Pinpoint the cell where the given text exists, returning its (X, Y) midpoint coordinate. 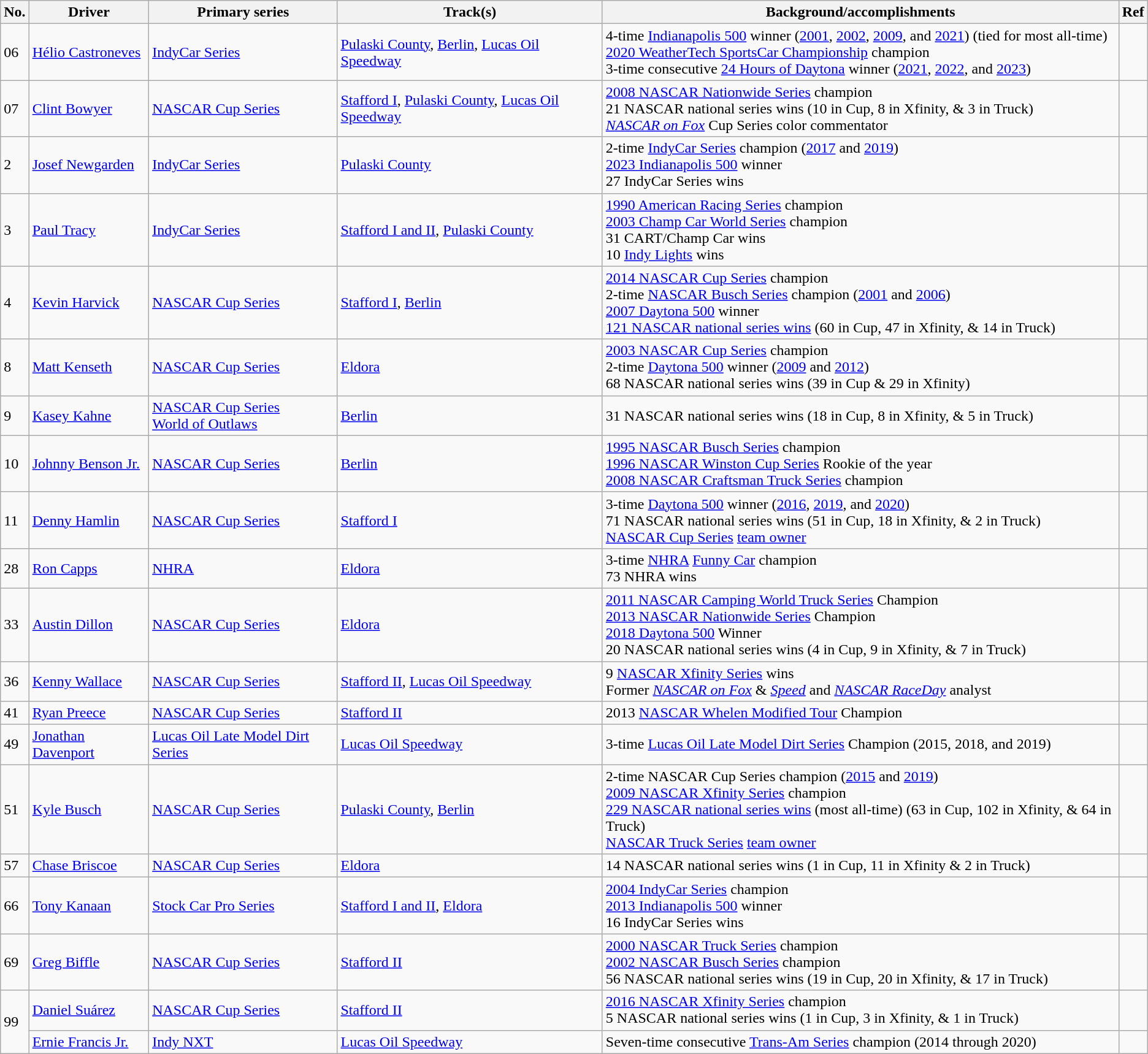
2013 NASCAR Whelen Modified Tour Champion (860, 713)
66 (15, 906)
Kenny Wallace (88, 681)
Stafford I and II, Pulaski County (470, 229)
41 (15, 713)
Background/accomplishments (860, 12)
Tony Kanaan (88, 906)
Stafford II, Lucas Oil Speedway (470, 681)
2003 NASCAR Cup Series champion 2-time Daytona 500 winner (2009 and 2012) 68 NASCAR national series wins (39 in Cup & 29 in Xfinity) (860, 367)
Stafford I, Pulaski County, Lucas Oil Speedway (470, 109)
14 NASCAR national series wins (1 in Cup, 11 in Xfinity & 2 in Truck) (860, 866)
Ref (1133, 12)
2-time IndyCar Series champion (2017 and 2019) 2023 Indianapolis 500 winner 27 IndyCar Series wins (860, 165)
Jonathan Davenport (88, 744)
Pulaski County, Berlin, Lucas Oil Speedway (470, 52)
Greg Biffle (88, 962)
Stafford I and II, Eldora (470, 906)
06 (15, 52)
Austin Dillon (88, 624)
10 (15, 464)
Driver (88, 12)
Denny Hamlin (88, 520)
1995 NASCAR Busch Series champion1996 NASCAR Winston Cup Series Rookie of the year2008 NASCAR Craftsman Truck Series champion (860, 464)
NASCAR Cup Series World of Outlaws (243, 416)
69 (15, 962)
Matt Kenseth (88, 367)
3-time Daytona 500 winner (2016, 2019, and 2020) 71 NASCAR national series wins (51 in Cup, 18 in Xfinity, & 2 in Truck) NASCAR Cup Series team owner (860, 520)
Ryan Preece (88, 713)
Stafford I (470, 520)
No. (15, 12)
Kevin Harvick (88, 303)
Ernie Francis Jr. (88, 1042)
Hélio Castroneves (88, 52)
Primary series (243, 12)
2000 NASCAR Truck Series champion 2002 NASCAR Busch Series champion 56 NASCAR national series wins (19 in Cup, 20 in Xfinity, & 17 in Truck) (860, 962)
Stock Car Pro Series (243, 906)
Kasey Kahne (88, 416)
Daniel Suárez (88, 1010)
99 (15, 1022)
31 NASCAR national series wins (18 in Cup, 8 in Xfinity, & 5 in Truck) (860, 416)
3-time Lucas Oil Late Model Dirt Series Champion (2015, 2018, and 2019) (860, 744)
Paul Tracy (88, 229)
51 (15, 809)
11 (15, 520)
3-time NHRA Funny Car champion 73 NHRA wins (860, 568)
Lucas Oil Late Model Dirt Series (243, 744)
Kyle Busch (88, 809)
Pulaski County (470, 165)
Pulaski County, Berlin (470, 809)
Johnny Benson Jr. (88, 464)
Stafford I, Berlin (470, 303)
8 (15, 367)
2016 NASCAR Xfinity Series champion 5 NASCAR national series wins (1 in Cup, 3 in Xfinity, & 1 in Truck) (860, 1010)
2004 IndyCar Series champion 2013 Indianapolis 500 winner 16 IndyCar Series wins (860, 906)
Seven-time consecutive Trans-Am Series champion (2014 through 2020) (860, 1042)
Josef Newgarden (88, 165)
36 (15, 681)
49 (15, 744)
Ron Capps (88, 568)
1990 American Racing Series champion 2003 Champ Car World Series champion 31 CART/Champ Car wins 10 Indy Lights wins (860, 229)
28 (15, 568)
Clint Bowyer (88, 109)
Track(s) (470, 12)
4 (15, 303)
07 (15, 109)
3 (15, 229)
NHRA (243, 568)
Chase Briscoe (88, 866)
2 (15, 165)
9 NASCAR Xfinity Series wins Former NASCAR on Fox & Speed and NASCAR RaceDay analyst (860, 681)
Indy NXT (243, 1042)
33 (15, 624)
57 (15, 866)
9 (15, 416)
